Provide the [X, Y] coordinate of the cell's center where the given text is located.  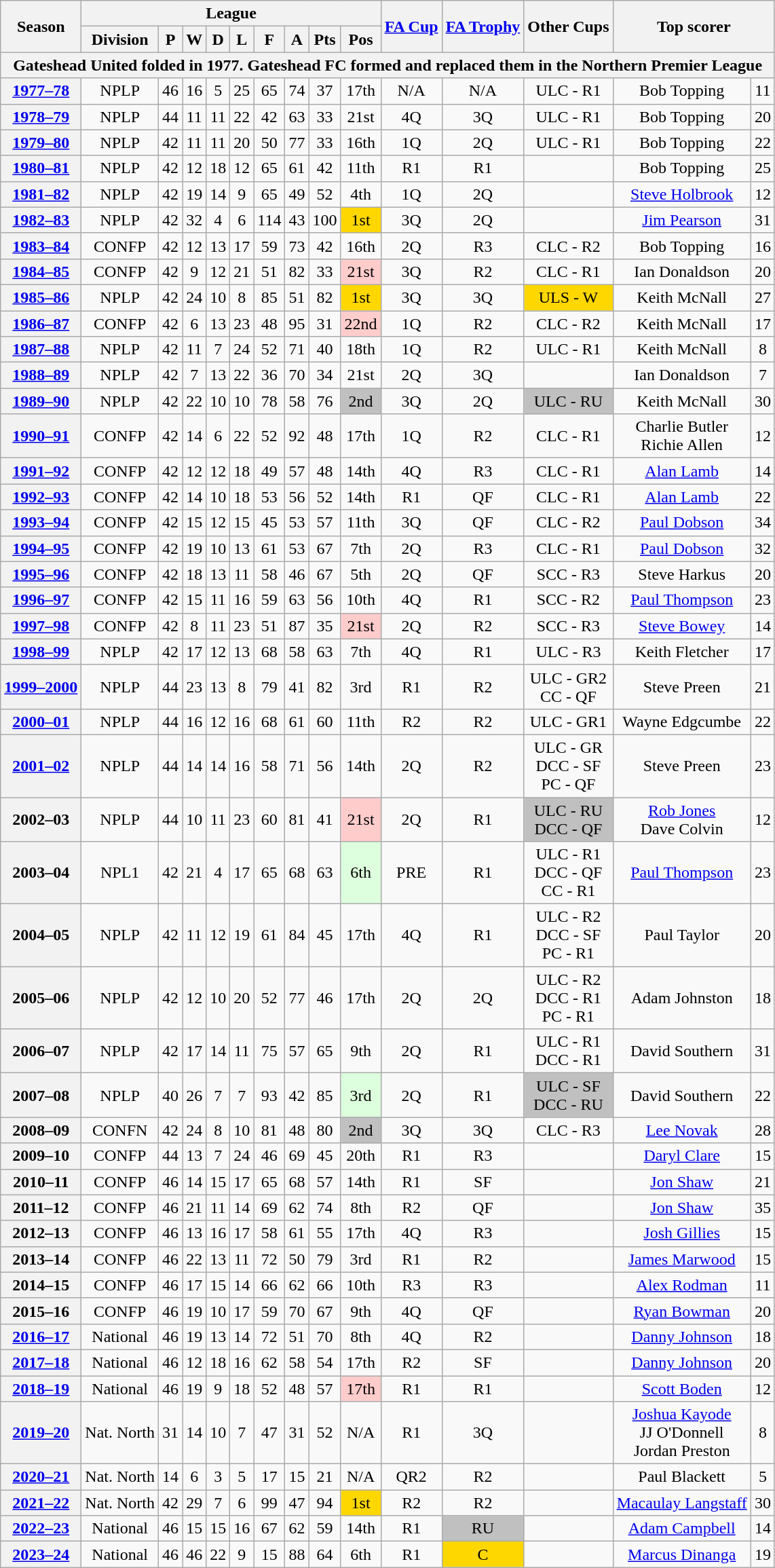
55 [324, 1233]
Lee Novak [681, 1130]
Pos [361, 39]
1982–83 [41, 220]
1993–94 [41, 523]
2018–19 [41, 1388]
1997–98 [41, 626]
2015–16 [41, 1311]
ULC - R1DCC - QFCC - R1 [569, 873]
ULC - GR1 [569, 722]
5th [361, 574]
1977–78 [41, 91]
FA Cup [411, 26]
A [297, 39]
James Marwood [681, 1259]
RU [483, 1529]
1980–81 [41, 168]
1986–87 [41, 324]
2023–24 [41, 1554]
1992–93 [41, 497]
Keith Fletcher [681, 652]
18th [361, 350]
Steve Harkus [681, 574]
2000–01 [41, 722]
1990–91 [41, 436]
94 [324, 1503]
Paul Taylor [681, 935]
93 [269, 1096]
1985–86 [41, 297]
Marcus Dinanga [681, 1554]
2006–07 [41, 1051]
29 [194, 1503]
2014–15 [41, 1285]
1981–82 [41, 194]
99 [269, 1503]
Gateshead United folded in 1977. Gateshead FC formed and replaced them in the Northern Premier League [388, 65]
2001–02 [41, 766]
1991–92 [41, 471]
95 [297, 324]
Josh Gillies [681, 1233]
Joshua KayodeJJ O'DonnellJordan Preston [681, 1433]
1979–80 [41, 143]
L [242, 39]
Scott Boden [681, 1388]
22nd [361, 324]
ULC - GR2CC - QF [569, 687]
ULC - R3 [569, 652]
Daryl Clare [681, 1156]
2019–20 [41, 1433]
1995–96 [41, 574]
1984–85 [41, 272]
ULC - GRDCC - SFPC - QF [569, 766]
League [231, 14]
Jim Pearson [681, 220]
Wayne Edgcumbe [681, 722]
114 [269, 220]
1998–99 [41, 652]
NPL1 [120, 873]
Division [120, 39]
4th [361, 194]
1987–88 [41, 350]
Season [41, 26]
2008–09 [41, 1130]
2009–10 [41, 1156]
1999–2000 [41, 687]
54 [324, 1362]
Rob JonesDave Colvin [681, 819]
ULC - R2DCC - SFPC - R1 [569, 935]
ULS - W [569, 297]
64 [324, 1554]
1978–79 [41, 117]
P [171, 39]
PRE [411, 873]
Adam Campbell [681, 1529]
Pts [324, 39]
2005–06 [41, 998]
20th [361, 1156]
2004–05 [41, 935]
ULC - R2DCC - R1PC - R1 [569, 998]
2007–08 [41, 1096]
27 [763, 297]
2022–23 [41, 1529]
Macaulay Langstaff [681, 1503]
Other Cups [569, 26]
2003–04 [41, 873]
2002–03 [41, 819]
2013–14 [41, 1259]
2020–21 [41, 1477]
1994–95 [41, 548]
1996–97 [41, 600]
100 [324, 220]
ULC - RUDCC - QF [569, 819]
1983–84 [41, 246]
2010–11 [41, 1182]
2016–17 [41, 1337]
QR2 [411, 1477]
W [194, 39]
D [219, 39]
26 [194, 1096]
78 [269, 401]
F [269, 39]
Steve Bowey [681, 626]
Adam Johnston [681, 998]
43 [297, 220]
FA Trophy [483, 26]
2021–22 [41, 1503]
37 [324, 91]
Top scorer [694, 26]
CLC - R3 [569, 1130]
Steve Holbrook [681, 194]
73 [297, 246]
76 [324, 401]
1989–90 [41, 401]
80 [324, 1130]
36 [269, 375]
Paul Blackett [681, 1477]
87 [297, 626]
75 [269, 1051]
SCC - R2 [569, 600]
2011–12 [41, 1208]
92 [297, 436]
3 [219, 1477]
Charlie ButlerRichie Allen [681, 436]
Ryan Bowman [681, 1311]
84 [297, 935]
C [483, 1554]
1988–89 [41, 375]
CONFN [120, 1130]
2017–18 [41, 1362]
ULC - RU [569, 401]
2012–13 [41, 1233]
88 [297, 1554]
ULC - SFDCC - RU [569, 1096]
ULC - R1DCC - R1 [569, 1051]
28 [763, 1130]
Alex Rodman [681, 1285]
